Return [X, Y] of the center of cell containing provided text 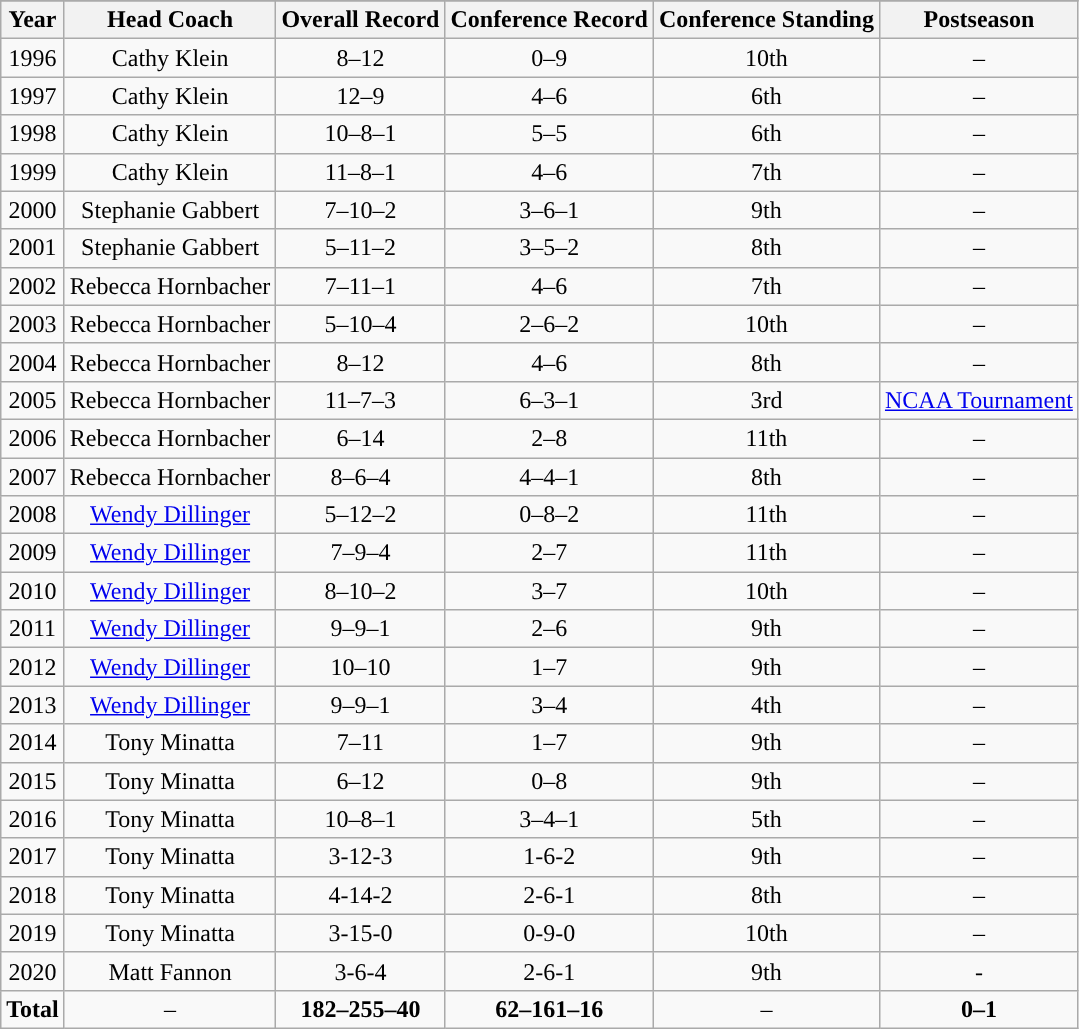
6–12 [360, 781]
0–8 [550, 781]
6–3–1 [550, 400]
5–10–4 [360, 324]
3-15-0 [360, 933]
2004 [33, 362]
2007 [33, 477]
2012 [33, 667]
3–4 [550, 705]
11–8–1 [360, 172]
7–11 [360, 743]
0-9-0 [550, 933]
2000 [33, 210]
5–11–2 [360, 248]
Postseason [978, 20]
2017 [33, 857]
5–5 [550, 134]
3-12-3 [360, 857]
2003 [33, 324]
3rd [766, 400]
1997 [33, 96]
2–6–2 [550, 324]
2015 [33, 781]
2008 [33, 515]
6–14 [360, 438]
2019 [33, 933]
2018 [33, 895]
7–10–2 [360, 210]
2011 [33, 629]
2009 [33, 553]
Head Coach [170, 20]
11–7–3 [360, 400]
2–8 [550, 438]
3–4–1 [550, 819]
2014 [33, 743]
2002 [33, 286]
1998 [33, 134]
8–10–2 [360, 591]
1-6-2 [550, 857]
- [978, 971]
4-14-2 [360, 895]
2001 [33, 248]
3–5–2 [550, 248]
3-6-4 [360, 971]
7–9–4 [360, 553]
Total [33, 1009]
3–7 [550, 591]
Conference Record [550, 20]
8–6–4 [360, 477]
3–6–1 [550, 210]
Overall Record [360, 20]
4–4–1 [550, 477]
10–10 [360, 667]
12–9 [360, 96]
2005 [33, 400]
Conference Standing [766, 20]
NCAA Tournament [978, 400]
2013 [33, 705]
5th [766, 819]
2016 [33, 819]
Year [33, 20]
2006 [33, 438]
1999 [33, 172]
2–6 [550, 629]
Matt Fannon [170, 971]
2020 [33, 971]
4th [766, 705]
0–1 [978, 1009]
7–11–1 [360, 286]
0–8–2 [550, 515]
5–12–2 [360, 515]
62–161–16 [550, 1009]
182–255–40 [360, 1009]
2–7 [550, 553]
2010 [33, 591]
1996 [33, 58]
0–9 [550, 58]
